Detect which cell encompasses the target text, then output its [X, Y] center coordinate. 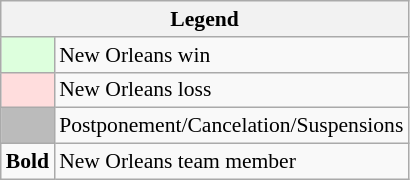
Bold [28, 162]
New Orleans team member [231, 162]
New Orleans loss [231, 90]
Legend [205, 19]
New Orleans win [231, 55]
Postponement/Cancelation/Suspensions [231, 126]
